Scan for the cell matching the given text and deliver its (x, y) coordinate at center. 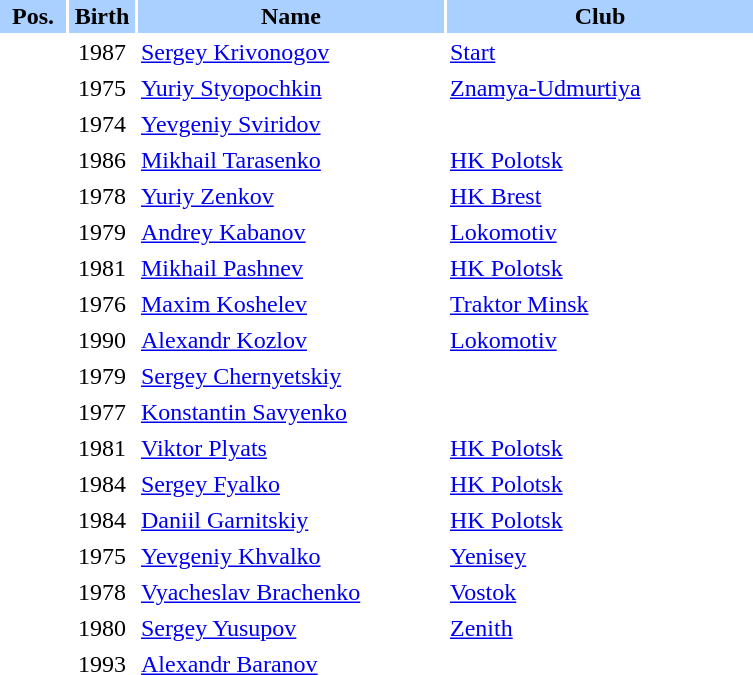
1980 (102, 628)
Yuriy Zenkov (291, 196)
HK Brest (600, 196)
Sergey Chernyetskiy (291, 376)
Yevgeniy Khvalko (291, 556)
Yuriy Styopochkin (291, 88)
Sergey Krivonogov (291, 52)
Pos. (33, 16)
Maxim Koshelev (291, 304)
Mikhail Tarasenko (291, 160)
Konstantin Savyenko (291, 412)
1990 (102, 340)
Alexandr Kozlov (291, 340)
Mikhail Pashnev (291, 268)
Yenisey (600, 556)
Vostok (600, 592)
Traktor Minsk (600, 304)
Zenith (600, 628)
Daniil Garnitskiy (291, 520)
1987 (102, 52)
Znamya-Udmurtiya (600, 88)
Viktor Plyats (291, 448)
Yevgeniy Sviridov (291, 124)
Sergey Yusupov (291, 628)
Andrey Kabanov (291, 232)
Sergey Fyalko (291, 484)
Birth (102, 16)
1977 (102, 412)
Vyacheslav Brachenko (291, 592)
Name (291, 16)
1976 (102, 304)
Club (600, 16)
Start (600, 52)
1974 (102, 124)
1986 (102, 160)
